Identify which cell holds the provided text, then report its [X, Y] central coordinate. 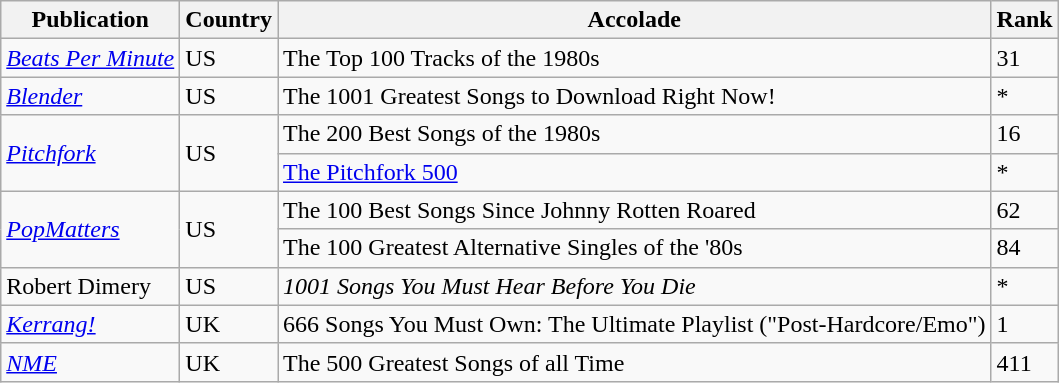
The 100 Best Songs Since Johnny Rotten Roared [635, 210]
The 1001 Greatest Songs to Download Right Now! [635, 96]
Rank [1024, 20]
PopMatters [90, 229]
1 [1024, 324]
62 [1024, 210]
411 [1024, 362]
31 [1024, 58]
16 [1024, 134]
NME [90, 362]
Accolade [635, 20]
Blender [90, 96]
The Pitchfork 500 [635, 172]
Publication [90, 20]
Country [229, 20]
Beats Per Minute [90, 58]
The 200 Best Songs of the 1980s [635, 134]
The Top 100 Tracks of the 1980s [635, 58]
The 100 Greatest Alternative Singles of the '80s [635, 248]
Kerrang! [90, 324]
666 Songs You Must Own: The Ultimate Playlist ("Post-Hardcore/Emo") [635, 324]
Pitchfork [90, 153]
84 [1024, 248]
1001 Songs You Must Hear Before You Die [635, 286]
Robert Dimery [90, 286]
The 500 Greatest Songs of all Time [635, 362]
